From the cell containing the given text, extract its center point as [X, Y] coordinate. 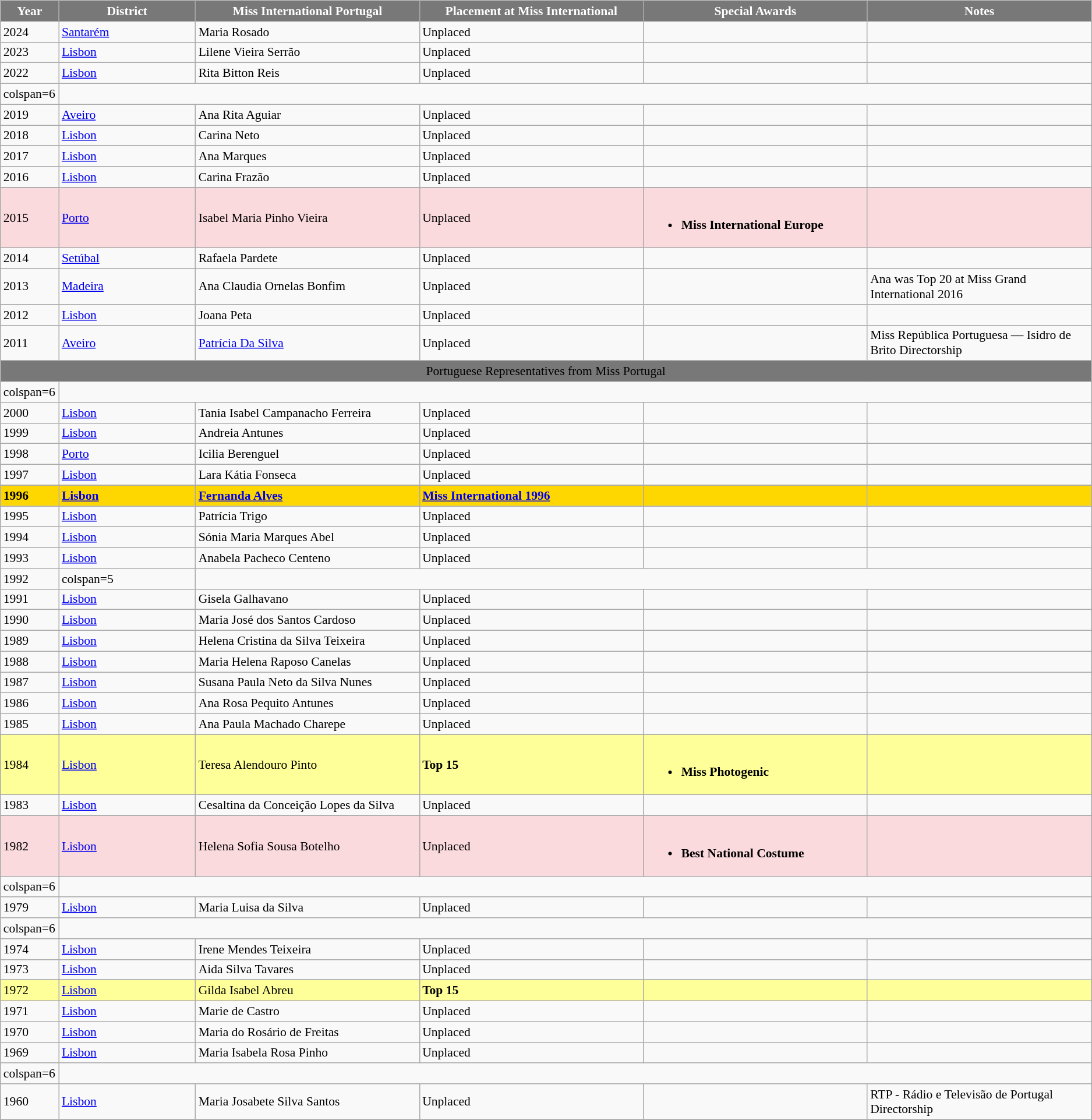
1987 [30, 683]
Ana Marques [308, 157]
2024 [30, 32]
Ana was Top 20 at Miss Grand International 2016 [979, 287]
1989 [30, 641]
1999 [30, 433]
Patrícia Trigo [308, 517]
Ana Claudia Ornelas Bonfim [308, 287]
1996 [30, 496]
1990 [30, 620]
1970 [30, 1032]
Irene Mendes Teixeira [308, 949]
Rita Bitton Reis [308, 73]
2017 [30, 157]
1998 [30, 454]
Maria Luisa da Silva [308, 908]
Lara Kátia Fonseca [308, 475]
1988 [30, 662]
Fernanda Alves [308, 496]
Maria Rosado [308, 32]
Andreia Antunes [308, 433]
Notes [979, 11]
2018 [30, 136]
2014 [30, 259]
Patrícia Da Silva [308, 342]
Santarém [127, 32]
2022 [30, 73]
Maria José dos Santos Cardoso [308, 620]
2023 [30, 52]
1960 [30, 1102]
2011 [30, 342]
colspan=5 [127, 579]
1994 [30, 538]
Marie de Castro [308, 1012]
Aida Silva Tavares [308, 970]
1983 [30, 805]
Maria Helena Raposo Canelas [308, 662]
Madeira [127, 287]
1992 [30, 579]
Rafaela Pardete [308, 259]
1972 [30, 991]
Miss International Portugal [308, 11]
1969 [30, 1053]
Maria Josabete Silva Santos [308, 1102]
1986 [30, 704]
1973 [30, 970]
1993 [30, 558]
District [127, 11]
Cesaltina da Conceição Lopes da Silva [308, 805]
Ana Rita Aguiar [308, 115]
Lilene Vieira Serrão [308, 52]
1997 [30, 475]
Anabela Pacheco Centeno [308, 558]
Gisela Galhavano [308, 599]
1974 [30, 949]
2000 [30, 413]
Isabel Maria Pinho Vieira [308, 218]
Portuguese Representatives from Miss Portugal [546, 372]
RTP - Rádio e Televisão de Portugal Directorship [979, 1102]
Miss Photogenic [756, 765]
Year [30, 11]
Teresa Alendouro Pinto [308, 765]
Helena Cristina da Silva Teixeira [308, 641]
2016 [30, 177]
Ana Paula Machado Charepe [308, 724]
Maria do Rosário de Freitas [308, 1032]
Miss República Portuguesa — Isidro de Brito Directorship [979, 342]
2019 [30, 115]
Placement at Miss International [531, 11]
Icilia Berenguel [308, 454]
Miss International Europe [756, 218]
1982 [30, 846]
Gilda Isabel Abreu [308, 991]
Tania Isabel Campanacho Ferreira [308, 413]
Carina Neto [308, 136]
Setúbal [127, 259]
Joana Peta [308, 315]
Susana Paula Neto da Silva Nunes [308, 683]
2013 [30, 287]
1985 [30, 724]
Sónia Maria Marques Abel [308, 538]
Carina Frazão [308, 177]
1979 [30, 908]
1995 [30, 517]
2012 [30, 315]
Ana Rosa Pequito Antunes [308, 704]
1984 [30, 765]
1991 [30, 599]
Best National Costume [756, 846]
2015 [30, 218]
Special Awards [756, 11]
1971 [30, 1012]
Maria Isabela Rosa Pinho [308, 1053]
Helena Sofia Sousa Botelho [308, 846]
Miss International 1996 [531, 496]
